Pinpoint the cell where the given text exists, returning its (x, y) midpoint coordinate. 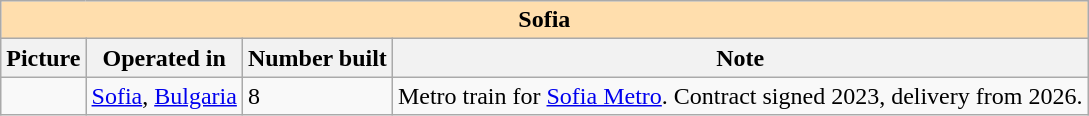
Note (740, 58)
Number built (317, 58)
Metro train for Sofia Metro. Contract signed 2023, delivery from 2026. (740, 96)
Operated in (164, 58)
Picture (44, 58)
8 (317, 96)
Sofia, Bulgaria (164, 96)
Sofia (544, 20)
